Capture the cell that displays the provided text and extract its (x, y) central coordinate. 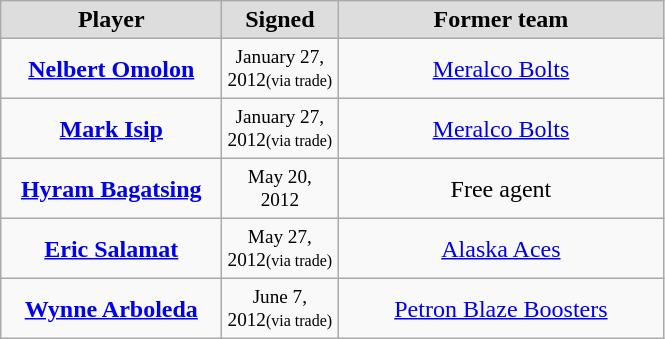
Former team (501, 20)
June 7, 2012(via trade) (280, 309)
Nelbert Omolon (112, 69)
Petron Blaze Boosters (501, 309)
Wynne Arboleda (112, 309)
May 27, 2012(via trade) (280, 249)
Eric Salamat (112, 249)
May 20, 2012 (280, 189)
Mark Isip (112, 129)
Signed (280, 20)
Player (112, 20)
Hyram Bagatsing (112, 189)
Free agent (501, 189)
Alaska Aces (501, 249)
